Output the (x, y) coordinate of the center of the cell containing the given text.  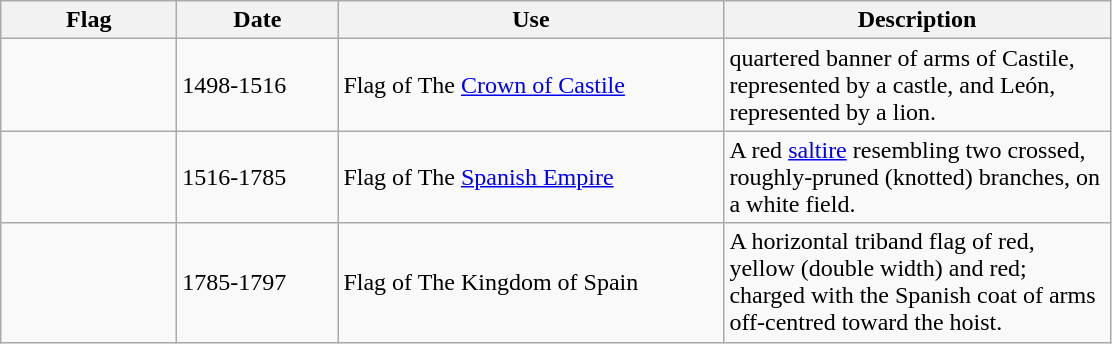
A horizontal triband flag of red, yellow (double width) and red; charged with the Spanish coat of arms off-centred toward the hoist. (917, 282)
Use (531, 20)
Date (258, 20)
Description (917, 20)
Flag (89, 20)
1516-1785 (258, 177)
Flag of The Kingdom of Spain (531, 282)
A red saltire resembling two crossed, roughly-pruned (knotted) branches, on a white field. (917, 177)
quartered banner of arms of Castile, represented by a castle, and León, represented by a lion. (917, 85)
1785-1797 (258, 282)
Flag of The Spanish Empire (531, 177)
Flag of The Crown of Castile (531, 85)
1498-1516 (258, 85)
